Determine the [x, y] coordinate at the center of the cell enclosing the given text.  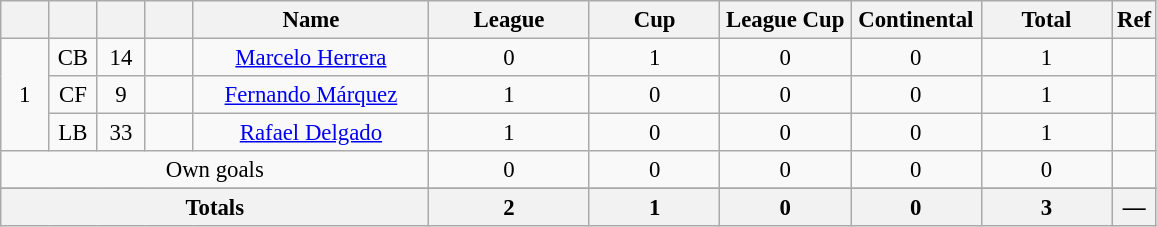
Own goals [215, 170]
Cup [654, 20]
Ref [1134, 20]
League [510, 20]
— [1134, 208]
League Cup [786, 20]
CB [73, 58]
Marcelo Herrera [311, 58]
2 [510, 208]
Totals [215, 208]
Total [1046, 20]
9 [121, 95]
3 [1046, 208]
LB [73, 133]
33 [121, 133]
Rafael Delgado [311, 133]
Name [311, 20]
14 [121, 58]
CF [73, 95]
Continental [916, 20]
Fernando Márquez [311, 95]
